From the cell containing the given text, extract its center point as (X, Y) coordinate. 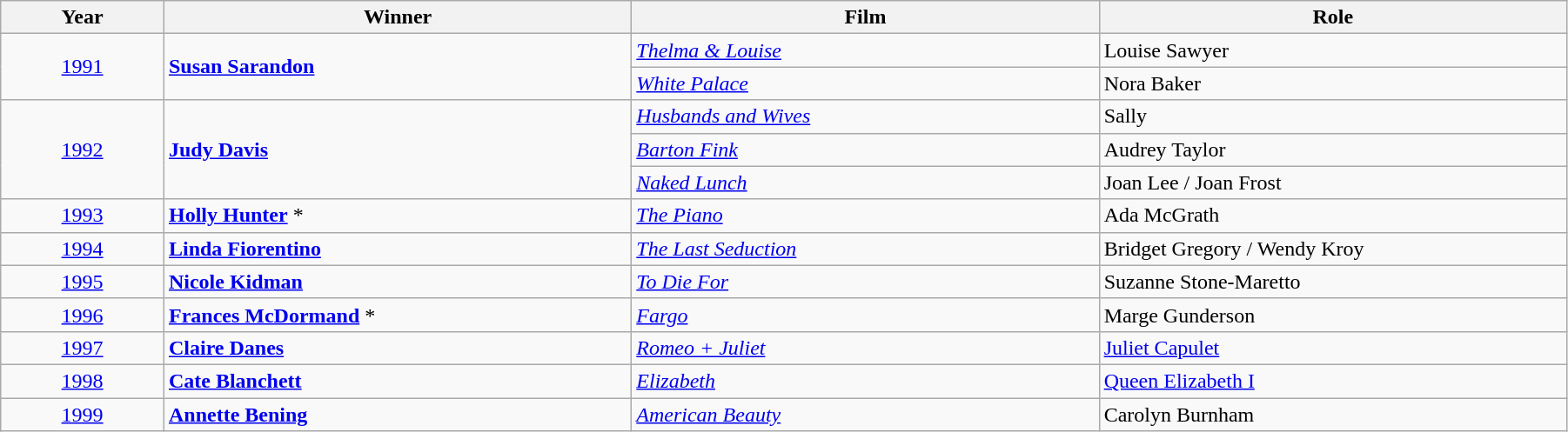
The Last Seduction (865, 249)
Louise Sawyer (1333, 50)
Linda Fiorentino (397, 249)
Sally (1333, 116)
1996 (83, 315)
Carolyn Burnham (1333, 415)
1991 (83, 67)
Ada McGrath (1333, 216)
Susan Sarandon (397, 67)
Frances McDormand * (397, 315)
Cate Blanchett (397, 381)
Barton Fink (865, 150)
Juliet Capulet (1333, 348)
Audrey Taylor (1333, 150)
Bridget Gregory / Wendy Kroy (1333, 249)
Nicole Kidman (397, 282)
Winner (397, 17)
Thelma & Louise (865, 50)
Romeo + Juliet (865, 348)
White Palace (865, 83)
Elizabeth (865, 381)
Fargo (865, 315)
1992 (83, 150)
1999 (83, 415)
Claire Danes (397, 348)
Queen Elizabeth I (1333, 381)
Judy Davis (397, 150)
Husbands and Wives (865, 116)
To Die For (865, 282)
Naked Lunch (865, 183)
Role (1333, 17)
1994 (83, 249)
Annette Bening (397, 415)
Holly Hunter * (397, 216)
American Beauty (865, 415)
1995 (83, 282)
1997 (83, 348)
Year (83, 17)
Marge Gunderson (1333, 315)
1993 (83, 216)
The Piano (865, 216)
Nora Baker (1333, 83)
Joan Lee / Joan Frost (1333, 183)
Suzanne Stone-Maretto (1333, 282)
Film (865, 17)
1998 (83, 381)
